Detect which cell encompasses the target text, then output its (x, y) center coordinate. 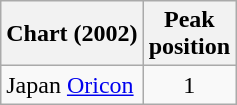
Japan Oricon (72, 85)
Peakposition (189, 34)
1 (189, 85)
Chart (2002) (72, 34)
